Search for the cell housing the specified text and yield its [X, Y] center coordinate. 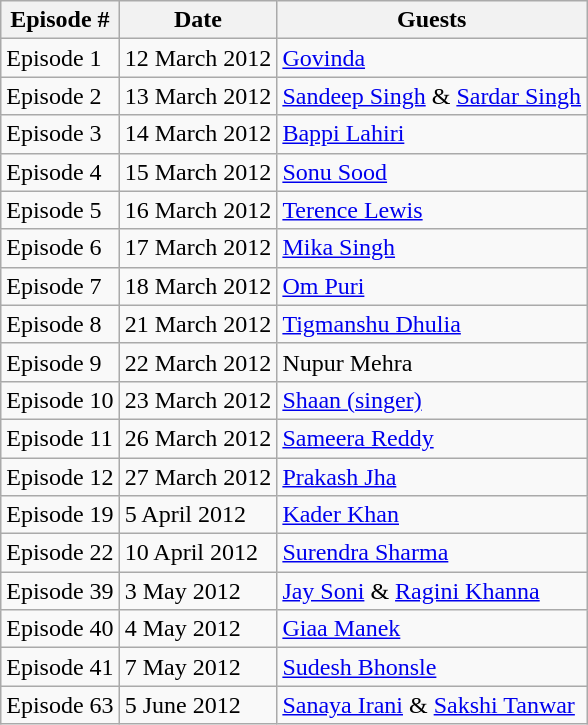
Episode 40 [60, 629]
21 March 2012 [198, 324]
Shaan (singer) [432, 400]
7 May 2012 [198, 667]
3 May 2012 [198, 591]
23 March 2012 [198, 400]
Sudesh Bhonsle [432, 667]
16 March 2012 [198, 210]
Episode 9 [60, 362]
Guests [432, 20]
Episode 39 [60, 591]
Kader Khan [432, 515]
Episode 11 [60, 438]
Episode 6 [60, 248]
Govinda [432, 58]
Sanaya Irani & Sakshi Tanwar [432, 705]
Episode 19 [60, 515]
Sameera Reddy [432, 438]
Mika Singh [432, 248]
Giaa Manek [432, 629]
Nupur Mehra [432, 362]
Episode 2 [60, 96]
Episode 1 [60, 58]
Episode 4 [60, 172]
Sonu Sood [432, 172]
14 March 2012 [198, 134]
Episode # [60, 20]
18 March 2012 [198, 286]
Date [198, 20]
15 March 2012 [198, 172]
Episode 10 [60, 400]
13 March 2012 [198, 96]
26 March 2012 [198, 438]
Jay Soni & Ragini Khanna [432, 591]
Episode 3 [60, 134]
Bappi Lahiri [432, 134]
5 April 2012 [198, 515]
Episode 7 [60, 286]
22 March 2012 [198, 362]
Terence Lewis [432, 210]
Surendra Sharma [432, 553]
17 March 2012 [198, 248]
5 June 2012 [198, 705]
Episode 41 [60, 667]
Episode 12 [60, 477]
Episode 5 [60, 210]
Tigmanshu Dhulia [432, 324]
4 May 2012 [198, 629]
Prakash Jha [432, 477]
10 April 2012 [198, 553]
Episode 63 [60, 705]
Episode 22 [60, 553]
12 March 2012 [198, 58]
Sandeep Singh & Sardar Singh [432, 96]
Om Puri [432, 286]
Episode 8 [60, 324]
27 March 2012 [198, 477]
